Capture the cell that displays the provided text and extract its (x, y) central coordinate. 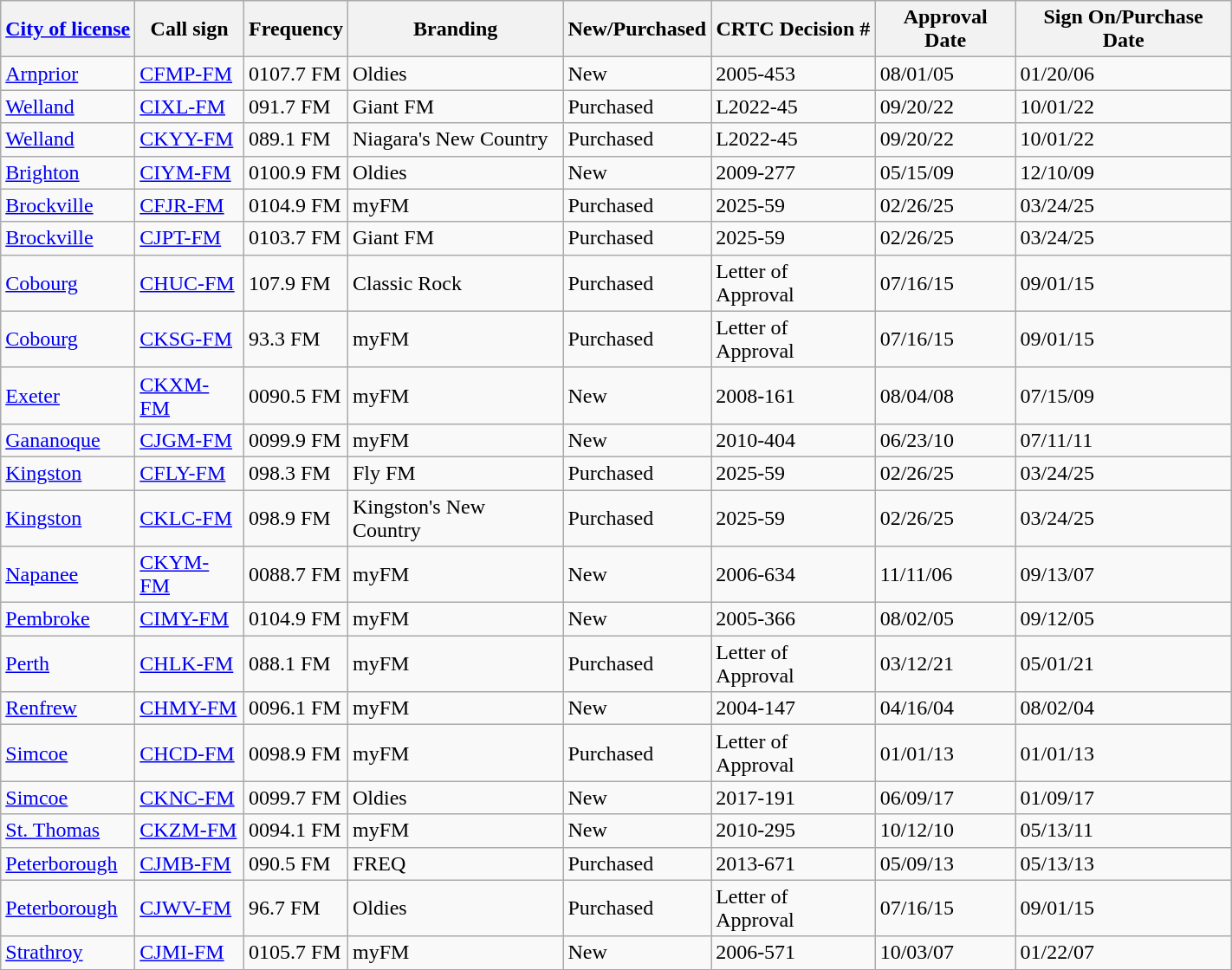
06/23/10 (945, 440)
2008-161 (794, 395)
08/02/05 (945, 619)
098.3 FM (295, 473)
Approval Date (945, 29)
Exeter (68, 395)
05/09/13 (945, 863)
0099.9 FM (295, 440)
09/12/05 (1123, 619)
Brighton (68, 172)
2017-191 (794, 798)
CJMB-FM (190, 863)
CJGM-FM (190, 440)
CHUC-FM (190, 282)
CFJR-FM (190, 205)
10/12/10 (945, 831)
CKSG-FM (190, 339)
Arnprior (68, 74)
0096.1 FM (295, 708)
09/13/07 (1123, 575)
05/15/09 (945, 172)
Branding (456, 29)
08/04/08 (945, 395)
11/11/06 (945, 575)
CHCD-FM (190, 753)
0088.7 FM (295, 575)
St. Thomas (68, 831)
0105.7 FM (295, 953)
New/Purchased (638, 29)
07/15/09 (1123, 395)
10/03/07 (945, 953)
93.3 FM (295, 339)
03/12/21 (945, 663)
CIYM-FM (190, 172)
07/11/11 (1123, 440)
CKYM-FM (190, 575)
107.9 FM (295, 282)
Pembroke (68, 619)
2013-671 (794, 863)
CJPT-FM (190, 238)
090.5 FM (295, 863)
Kingston's New Country (456, 518)
08/01/05 (945, 74)
Classic Rock (456, 282)
0100.9 FM (295, 172)
CKZM-FM (190, 831)
96.7 FM (295, 908)
CKXM-FM (190, 395)
01/09/17 (1123, 798)
0094.1 FM (295, 831)
2005-366 (794, 619)
2004-147 (794, 708)
2010-295 (794, 831)
CFMP-FM (190, 74)
Call sign (190, 29)
2010-404 (794, 440)
CKLC-FM (190, 518)
098.9 FM (295, 518)
Frequency (295, 29)
04/16/04 (945, 708)
091.7 FM (295, 107)
Renfrew (68, 708)
CHMY-FM (190, 708)
Sign On/Purchase Date (1123, 29)
05/13/11 (1123, 831)
06/09/17 (945, 798)
08/02/04 (1123, 708)
CHLK-FM (190, 663)
0098.9 FM (295, 753)
CRTC Decision # (794, 29)
05/13/13 (1123, 863)
2006-634 (794, 575)
Napanee (68, 575)
0103.7 FM (295, 238)
0107.7 FM (295, 74)
0090.5 FM (295, 395)
FREQ (456, 863)
2009-277 (794, 172)
Niagara's New Country (456, 139)
088.1 FM (295, 663)
CIXL-FM (190, 107)
Strathroy (68, 953)
12/10/09 (1123, 172)
01/20/06 (1123, 74)
05/01/21 (1123, 663)
CIMY-FM (190, 619)
2006-571 (794, 953)
Gananoque (68, 440)
2005-453 (794, 74)
CJMI-FM (190, 953)
01/22/07 (1123, 953)
City of license (68, 29)
CKNC-FM (190, 798)
0099.7 FM (295, 798)
Fly FM (456, 473)
Perth (68, 663)
089.1 FM (295, 139)
CJWV-FM (190, 908)
CKYY-FM (190, 139)
CFLY-FM (190, 473)
